Return [x, y] of the center of cell containing provided text 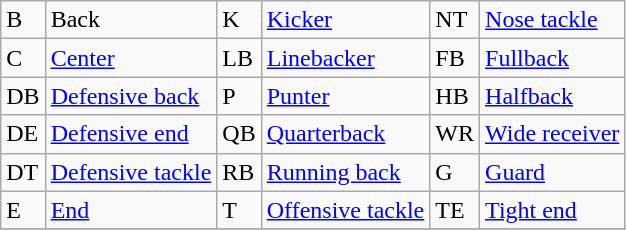
Punter [346, 96]
C [23, 58]
NT [455, 20]
Defensive end [131, 134]
Linebacker [346, 58]
DT [23, 172]
Fullback [552, 58]
K [239, 20]
Halfback [552, 96]
QB [239, 134]
WR [455, 134]
Kicker [346, 20]
T [239, 210]
Defensive back [131, 96]
P [239, 96]
Center [131, 58]
Back [131, 20]
Quarterback [346, 134]
Defensive tackle [131, 172]
Running back [346, 172]
G [455, 172]
FB [455, 58]
Nose tackle [552, 20]
E [23, 210]
B [23, 20]
HB [455, 96]
Tight end [552, 210]
Offensive tackle [346, 210]
RB [239, 172]
TE [455, 210]
End [131, 210]
Wide receiver [552, 134]
LB [239, 58]
DE [23, 134]
Guard [552, 172]
DB [23, 96]
